Return the [x, y] coordinate for the center point of the cell that contains the specified text.  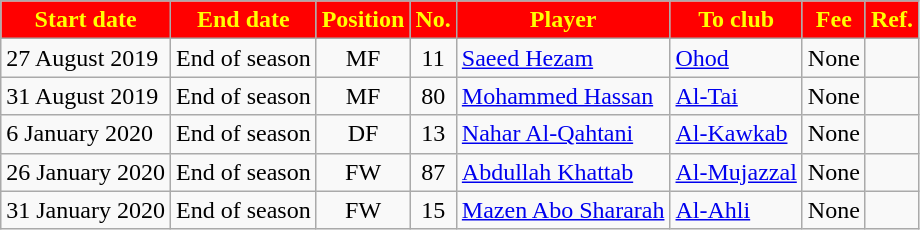
Abdullah Khattab [563, 172]
80 [433, 96]
Start date [86, 20]
End date [243, 20]
Fee [834, 20]
26 January 2020 [86, 172]
27 August 2019 [86, 58]
Al-Ahli [736, 210]
Al-Mujazzal [736, 172]
Ref. [892, 20]
13 [433, 134]
Al-Tai [736, 96]
15 [433, 210]
87 [433, 172]
31 January 2020 [86, 210]
Nahar Al-Qahtani [563, 134]
Al-Kawkab [736, 134]
Mazen Abo Shararah [563, 210]
6 January 2020 [86, 134]
To club [736, 20]
31 August 2019 [86, 96]
Saeed Hezam [563, 58]
No. [433, 20]
11 [433, 58]
Position [363, 20]
Mohammed Hassan [563, 96]
DF [363, 134]
Ohod [736, 58]
Player [563, 20]
